Scan for the cell matching the given text and deliver its (X, Y) coordinate at center. 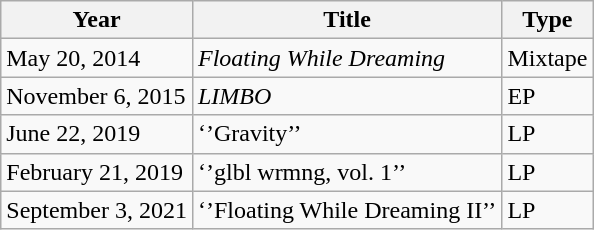
May 20, 2014 (97, 58)
‘’glbl wrmng, vol. 1’’ (346, 172)
Title (346, 20)
‘’Gravity’’ (346, 134)
Type (548, 20)
LIMBO (346, 96)
June 22, 2019 (97, 134)
February 21, 2019 (97, 172)
Year (97, 20)
Floating While Dreaming (346, 58)
September 3, 2021 (97, 210)
‘’Floating While Dreaming II’’ (346, 210)
November 6, 2015 (97, 96)
EP (548, 96)
Mixtape (548, 58)
